Return (x, y) of the center of cell containing provided text 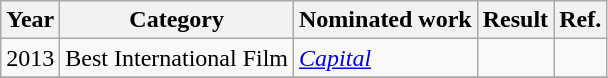
Category (177, 20)
Nominated work (386, 20)
Capital (386, 58)
Year (30, 20)
Ref. (580, 20)
Result (515, 20)
2013 (30, 58)
Best International Film (177, 58)
